For the text-containing cell, return its midpoint in (x, y) coordinate format. 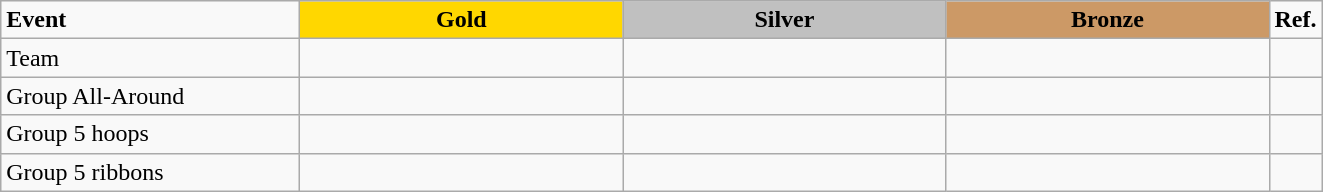
Silver (784, 20)
Event (150, 20)
Gold (462, 20)
Group 5 hoops (150, 134)
Ref. (1296, 20)
Group 5 ribbons (150, 172)
Team (150, 58)
Group All-Around (150, 96)
Bronze (1108, 20)
